For the text-containing cell, return its midpoint in (X, Y) coordinate format. 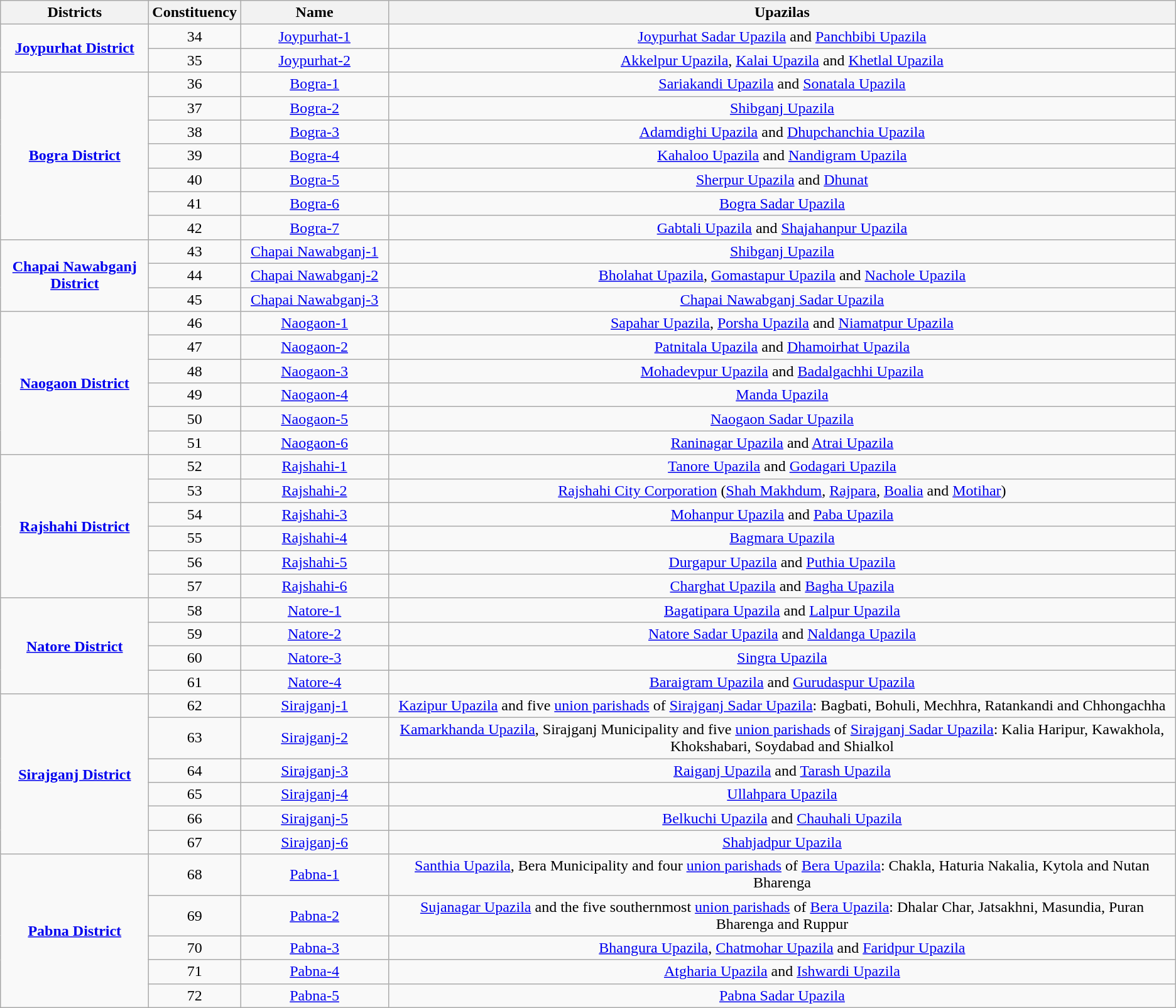
58 (195, 610)
52 (195, 467)
Rajshahi City Corporation (Shah Makhdum, Rajpara, Boalia and Motihar) (783, 490)
Natore District (75, 646)
54 (195, 514)
57 (195, 586)
Mohanpur Upazila and Paba Upazila (783, 514)
Rajshahi-2 (315, 490)
Rajshahi District (75, 526)
63 (195, 739)
Pabna-1 (315, 874)
Rajshahi-6 (315, 586)
50 (195, 419)
67 (195, 842)
Sirajganj-3 (315, 771)
70 (195, 948)
Bagmara Upazila (783, 538)
65 (195, 794)
Joypurhat Sadar Upazila and Panchbibi Upazila (783, 36)
Patnitala Upazila and Dhamoirhat Upazila (783, 347)
Sirajganj-5 (315, 818)
Charghat Upazila and Bagha Upazila (783, 586)
Chapai Nawabganj-3 (315, 300)
Natore-3 (315, 658)
Singra Upazila (783, 658)
Santhia Upazila, Bera Municipality and four union parishads of Bera Upazila: Chakla, Haturia Nakalia, Kytola and Nutan Bharenga (783, 874)
Pabna-5 (315, 995)
Sherpur Upazila and Dhunat (783, 180)
35 (195, 60)
Districts (75, 13)
Upazilas (783, 13)
47 (195, 347)
Sirajganj-4 (315, 794)
Bogra-6 (315, 203)
66 (195, 818)
60 (195, 658)
Naogaon-4 (315, 395)
Chapai Nawabganj Sadar Upazila (783, 300)
Natore-4 (315, 681)
62 (195, 706)
53 (195, 490)
Bagatipara Upazila and Lalpur Upazila (783, 610)
Chapai Nawabganj-2 (315, 275)
68 (195, 874)
Natore Sadar Upazila and Naldanga Upazila (783, 634)
Akkelpur Upazila, Kalai Upazila and Khetlal Upazila (783, 60)
Tanore Upazila and Godagari Upazila (783, 467)
61 (195, 681)
40 (195, 180)
Raninagar Upazila and Atrai Upazila (783, 443)
34 (195, 36)
Natore-1 (315, 610)
Rajshahi-1 (315, 467)
72 (195, 995)
Pabna District (75, 931)
Sirajganj-1 (315, 706)
Naogaon Sadar Upazila (783, 419)
Bogra Sadar Upazila (783, 203)
Natore-2 (315, 634)
Bhangura Upazila, Chatmohar Upazila and Faridpur Upazila (783, 948)
51 (195, 443)
Chapai Nawabganj District (75, 275)
43 (195, 251)
Bogra-5 (315, 180)
Bogra-1 (315, 84)
45 (195, 300)
64 (195, 771)
Joypurhat District (75, 48)
Bholahat Upazila, Gomastapur Upazila and Nachole Upazila (783, 275)
Manda Upazila (783, 395)
Sariakandi Upazila and Sonatala Upazila (783, 84)
Joypurhat-1 (315, 36)
Naogaon-3 (315, 371)
36 (195, 84)
46 (195, 323)
37 (195, 108)
69 (195, 916)
Bogra-4 (315, 156)
Sujanagar Upazila and the five southernmost union parishads of Bera Upazila: Dhalar Char, Jatsakhni, Masundia, Puran Bharenga and Ruppur (783, 916)
42 (195, 227)
Kahaloo Upazila and Nandigram Upazila (783, 156)
Shahjadpur Upazila (783, 842)
Constituency (195, 13)
Naogaon-2 (315, 347)
Pabna-2 (315, 916)
Belkuchi Upazila and Chauhali Upazila (783, 818)
Gabtali Upazila and Shajahanpur Upazila (783, 227)
Naogaon-1 (315, 323)
Mohadevpur Upazila and Badalgachhi Upazila (783, 371)
Bogra-7 (315, 227)
Name (315, 13)
Rajshahi-4 (315, 538)
Chapai Nawabganj-1 (315, 251)
71 (195, 972)
38 (195, 132)
Naogaon-5 (315, 419)
Joypurhat-2 (315, 60)
Sirajganj District (75, 774)
Sirajganj-2 (315, 739)
39 (195, 156)
48 (195, 371)
Ullahpara Upazila (783, 794)
Bogra District (75, 156)
Kazipur Upazila and five union parishads of Sirajganj Sadar Upazila: Bagbati, Bohuli, Mechhra, Ratankandi and Chhongachha (783, 706)
Sapahar Upazila, Porsha Upazila and Niamatpur Upazila (783, 323)
Atgharia Upazila and Ishwardi Upazila (783, 972)
41 (195, 203)
55 (195, 538)
49 (195, 395)
Adamdighi Upazila and Dhupchanchia Upazila (783, 132)
Rajshahi-3 (315, 514)
Baraigram Upazila and Gurudaspur Upazila (783, 681)
Pabna-4 (315, 972)
Raiganj Upazila and Tarash Upazila (783, 771)
Pabna Sadar Upazila (783, 995)
Naogaon-6 (315, 443)
Sirajganj-6 (315, 842)
56 (195, 562)
Bogra-3 (315, 132)
Rajshahi-5 (315, 562)
Naogaon District (75, 383)
59 (195, 634)
Durgapur Upazila and Puthia Upazila (783, 562)
44 (195, 275)
Pabna-3 (315, 948)
Bogra-2 (315, 108)
